Capture the cell that displays the provided text and extract its [X, Y] central coordinate. 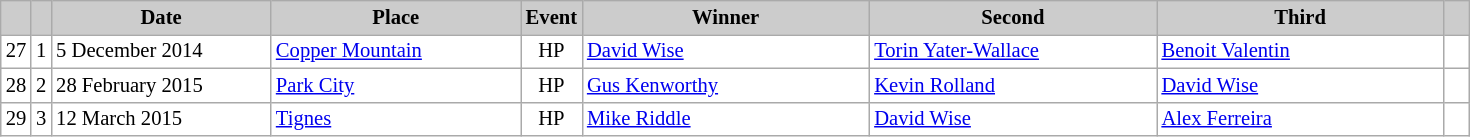
5 December 2014 [161, 51]
28 February 2015 [161, 85]
Winner [726, 17]
Event [552, 17]
Alex Ferreira [1300, 119]
Mike Riddle [726, 119]
Place [396, 17]
Third [1300, 17]
Torin Yater-Wallace [1012, 51]
2 [41, 85]
Second [1012, 17]
Copper Mountain [396, 51]
29 [16, 119]
Park City [396, 85]
3 [41, 119]
1 [41, 51]
Date [161, 17]
28 [16, 85]
Kevin Rolland [1012, 85]
Benoit Valentin [1300, 51]
12 March 2015 [161, 119]
27 [16, 51]
Gus Kenworthy [726, 85]
Tignes [396, 119]
